For the text-containing cell, return its midpoint in (X, Y) coordinate format. 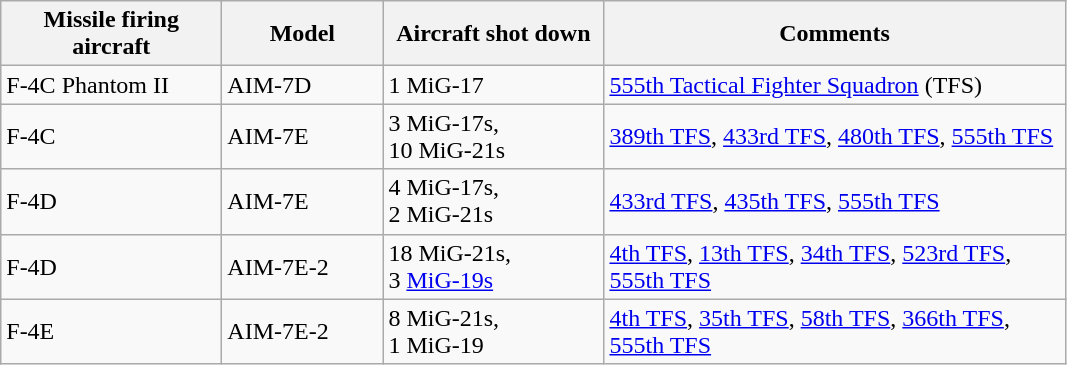
433rd TFS, 435th TFS, 555th TFS (834, 202)
3 MiG-17s,10 MiG-21s (494, 136)
389th TFS, 433rd TFS, 480th TFS, 555th TFS (834, 136)
Aircraft shot down (494, 34)
Missile firing aircraft (112, 34)
555th Tactical Fighter Squadron (TFS) (834, 85)
4th TFS, 13th TFS, 34th TFS, 523rd TFS, 555th TFS (834, 266)
AIM-7D (302, 85)
F-4C (112, 136)
18 MiG-21s,3 MiG-19s (494, 266)
4 MiG-17s,2 MiG-21s (494, 202)
F-4C Phantom II (112, 85)
Comments (834, 34)
Model (302, 34)
8 MiG-21s,1 MiG-19 (494, 332)
F-4E (112, 332)
4th TFS, 35th TFS, 58th TFS, 366th TFS, 555th TFS (834, 332)
1 MiG-17 (494, 85)
